Capture the cell that displays the provided text and extract its (x, y) central coordinate. 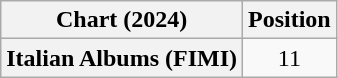
Italian Albums (FIMI) (122, 58)
Chart (2024) (122, 20)
Position (290, 20)
11 (290, 58)
